For the text-containing cell, return its midpoint in [x, y] coordinate format. 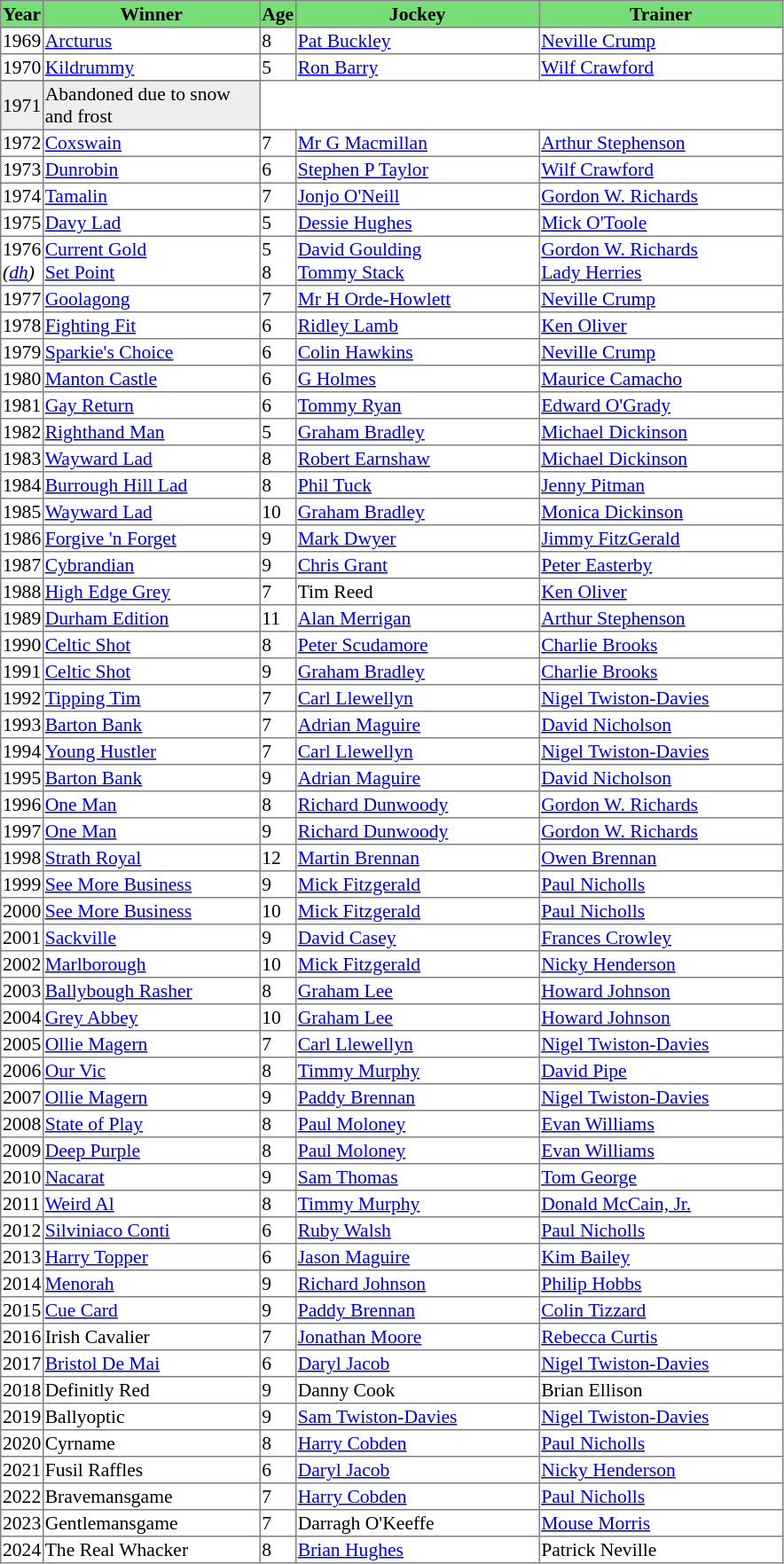
1980 [22, 379]
Fusil Raffles [151, 1470]
Weird Al [151, 1204]
2008 [22, 1124]
1970 [22, 67]
Tom George [661, 1177]
2001 [22, 938]
Gordon W. RichardsLady Herries [661, 261]
1982 [22, 432]
2020 [22, 1443]
1979 [22, 352]
Ridley Lamb [417, 326]
Owen Brennan [661, 858]
Philip Hobbs [661, 1284]
1997 [22, 831]
1975 [22, 223]
1988 [22, 592]
Davy Lad [151, 223]
Peter Easterby [661, 565]
Mr G Macmillan [417, 143]
Sam Twiston-Davies [417, 1417]
Bravemansgame [151, 1497]
Marlborough [151, 964]
Danny Cook [417, 1390]
Young Hustler [151, 751]
Harry Topper [151, 1257]
Jonathan Moore [417, 1337]
2013 [22, 1257]
1973 [22, 169]
1974 [22, 196]
Irish Cavalier [151, 1337]
Cybrandian [151, 565]
1969 [22, 41]
Ballyoptic [151, 1417]
Donald McCain, Jr. [661, 1204]
2007 [22, 1097]
Fighting Fit [151, 326]
Sparkie's Choice [151, 352]
2018 [22, 1390]
Brian Ellison [661, 1390]
2012 [22, 1230]
2014 [22, 1284]
David Casey [417, 938]
Tipping Tim [151, 698]
1984 [22, 485]
Righthand Man [151, 432]
Jimmy FitzGerald [661, 538]
2022 [22, 1497]
Martin Brennan [417, 858]
Our Vic [151, 1071]
2019 [22, 1417]
Definitly Red [151, 1390]
Age [278, 14]
1993 [22, 725]
Jockey [417, 14]
The Real Whacker [151, 1550]
Grey Abbey [151, 1018]
Kildrummy [151, 67]
Tommy Ryan [417, 405]
Abandoned due to snow and frost [151, 106]
Peter Scudamore [417, 645]
Sackville [151, 938]
1996 [22, 805]
Jenny Pitman [661, 485]
58 [278, 261]
2010 [22, 1177]
Jason Maguire [417, 1257]
Deep Purple [151, 1151]
Patrick Neville [661, 1550]
1976(dh) [22, 261]
Burrough Hill Lad [151, 485]
David Pipe [661, 1071]
Ron Barry [417, 67]
Rebecca Curtis [661, 1337]
1987 [22, 565]
11 [278, 618]
1990 [22, 645]
1983 [22, 459]
1998 [22, 858]
2016 [22, 1337]
Strath Royal [151, 858]
Coxswain [151, 143]
2002 [22, 964]
Trainer [661, 14]
Forgive 'n Forget [151, 538]
2006 [22, 1071]
1971 [22, 106]
Kim Bailey [661, 1257]
Monica Dickinson [661, 512]
Gay Return [151, 405]
Winner [151, 14]
Mouse Morris [661, 1523]
Brian Hughes [417, 1550]
2005 [22, 1044]
Nacarat [151, 1177]
Current GoldSet Point [151, 261]
State of Play [151, 1124]
1994 [22, 751]
1978 [22, 326]
Mr H Orde-Howlett [417, 299]
2000 [22, 911]
Chris Grant [417, 565]
2015 [22, 1310]
Arcturus [151, 41]
Tim Reed [417, 592]
2023 [22, 1523]
Richard Johnson [417, 1284]
1999 [22, 884]
Mark Dwyer [417, 538]
2017 [22, 1364]
1977 [22, 299]
Alan Merrigan [417, 618]
Darragh O'Keeffe [417, 1523]
Year [22, 14]
Pat Buckley [417, 41]
Frances Crowley [661, 938]
Cue Card [151, 1310]
2024 [22, 1550]
Colin Tizzard [661, 1310]
Cyrname [151, 1443]
2004 [22, 1018]
Colin Hawkins [417, 352]
1985 [22, 512]
High Edge Grey [151, 592]
1995 [22, 778]
Stephen P Taylor [417, 169]
2021 [22, 1470]
1972 [22, 143]
Goolagong [151, 299]
2003 [22, 991]
1991 [22, 672]
Dunrobin [151, 169]
Menorah [151, 1284]
Sam Thomas [417, 1177]
G Holmes [417, 379]
Jonjo O'Neill [417, 196]
David GouldingTommy Stack [417, 261]
1981 [22, 405]
Phil Tuck [417, 485]
1992 [22, 698]
Tamalin [151, 196]
Maurice Camacho [661, 379]
Manton Castle [151, 379]
2009 [22, 1151]
1986 [22, 538]
Mick O'Toole [661, 223]
Robert Earnshaw [417, 459]
Dessie Hughes [417, 223]
Durham Edition [151, 618]
1989 [22, 618]
Ballybough Rasher [151, 991]
Edward O'Grady [661, 405]
Gentlemansgame [151, 1523]
Silviniaco Conti [151, 1230]
12 [278, 858]
Bristol De Mai [151, 1364]
Ruby Walsh [417, 1230]
2011 [22, 1204]
